Determine the [X, Y] coordinate at the center of the cell enclosing the given text.  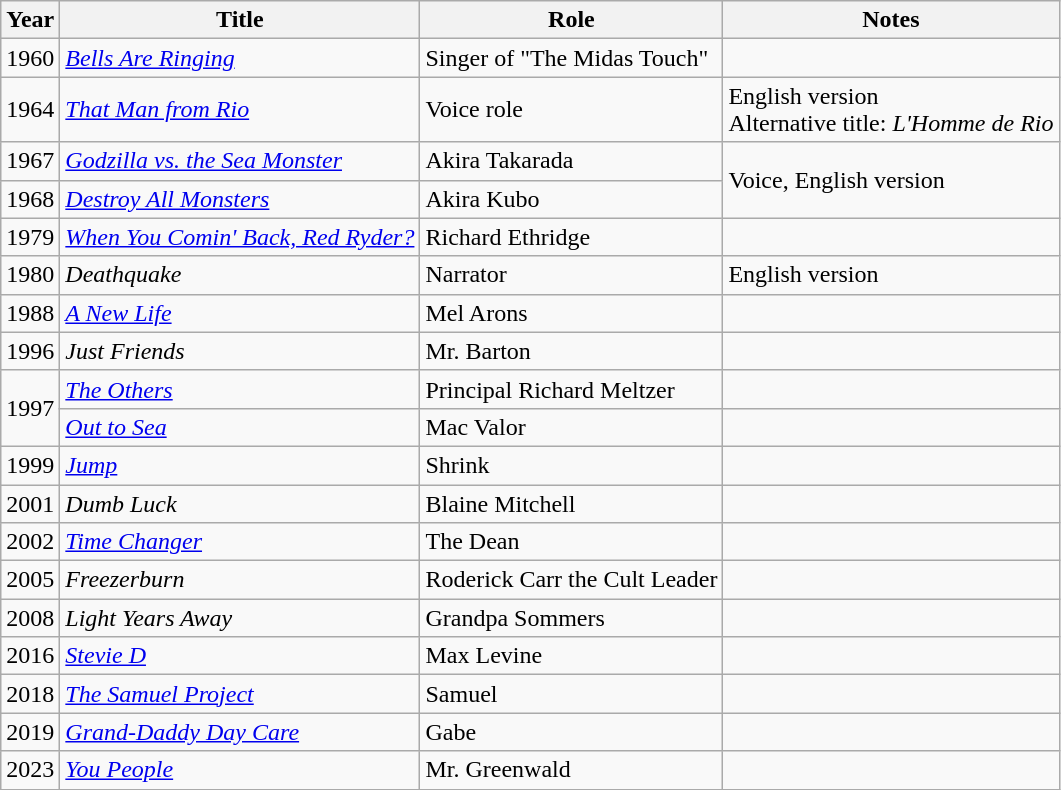
Mr. Barton [572, 351]
Samuel [572, 694]
You People [240, 770]
1968 [30, 199]
English version [891, 275]
Time Changer [240, 542]
2008 [30, 618]
When You Comin' Back, Red Ryder? [240, 237]
1964 [30, 110]
Akira Takarada [572, 161]
Out to Sea [240, 427]
1980 [30, 275]
Voice role [572, 110]
The Samuel Project [240, 694]
Narrator [572, 275]
2002 [30, 542]
The Dean [572, 542]
1999 [30, 465]
2016 [30, 656]
English versionAlternative title: L'Homme de Rio [891, 110]
Grandpa Sommers [572, 618]
Dumb Luck [240, 503]
Freezerburn [240, 580]
Principal Richard Meltzer [572, 389]
Jump [240, 465]
1979 [30, 237]
Roderick Carr the Cult Leader [572, 580]
Mr. Greenwald [572, 770]
1996 [30, 351]
1960 [30, 58]
Voice, English version [891, 180]
Notes [891, 20]
Akira Kubo [572, 199]
Grand-Daddy Day Care [240, 732]
2018 [30, 694]
Year [30, 20]
1988 [30, 313]
Destroy All Monsters [240, 199]
That Man from Rio [240, 110]
2001 [30, 503]
1967 [30, 161]
Stevie D [240, 656]
Just Friends [240, 351]
Light Years Away [240, 618]
Shrink [572, 465]
Godzilla vs. the Sea Monster [240, 161]
Singer of "The Midas Touch" [572, 58]
Blaine Mitchell [572, 503]
Role [572, 20]
Mac Valor [572, 427]
2019 [30, 732]
Mel Arons [572, 313]
Deathquake [240, 275]
Gabe [572, 732]
The Others [240, 389]
Max Levine [572, 656]
1997 [30, 408]
2023 [30, 770]
Richard Ethridge [572, 237]
A New Life [240, 313]
2005 [30, 580]
Bells Are Ringing [240, 58]
Title [240, 20]
